Provide the [x, y] coordinate of the cell's center where the given text is located.  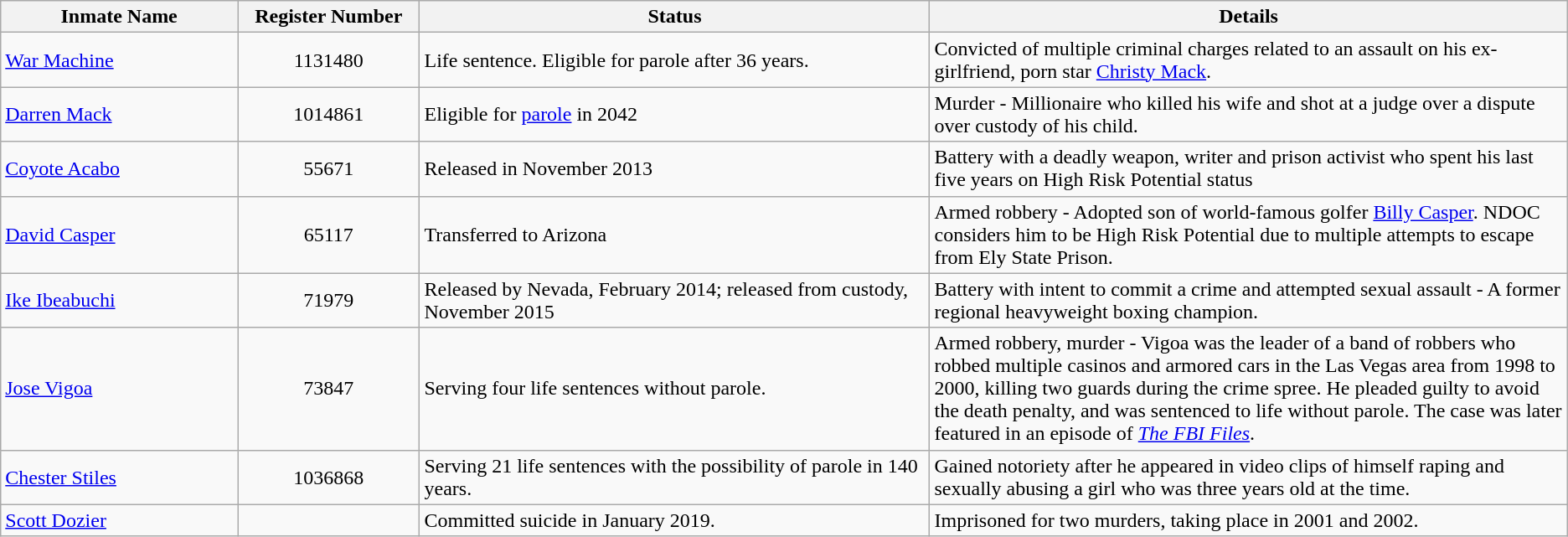
Committed suicide in January 2019. [675, 520]
Status [675, 17]
55671 [328, 169]
Inmate Name [119, 17]
Transferred to Arizona [675, 235]
1014861 [328, 114]
Details [1248, 17]
Scott Dozier [119, 520]
Murder - Millionaire who killed his wife and shot at a judge over a dispute over custody of his child. [1248, 114]
73847 [328, 389]
Battery with intent to commit a crime and attempted sexual assault - A former regional heavyweight boxing champion. [1248, 300]
Coyote Acabo [119, 169]
Life sentence. Eligible for parole after 36 years. [675, 60]
Released in November 2013 [675, 169]
1036868 [328, 478]
1131480 [328, 60]
Convicted of multiple criminal charges related to an assault on his ex-girlfriend, porn star Christy Mack. [1248, 60]
Serving four life sentences without parole. [675, 389]
65117 [328, 235]
Battery with a deadly weapon, writer and prison activist who spent his last five years on High Risk Potential status [1248, 169]
Gained notoriety after he appeared in video clips of himself raping and sexually abusing a girl who was three years old at the time. [1248, 478]
71979 [328, 300]
Imprisoned for two murders, taking place in 2001 and 2002. [1248, 520]
Darren Mack [119, 114]
Ike Ibeabuchi [119, 300]
Jose Vigoa [119, 389]
Released by Nevada, February 2014; released from custody, November 2015 [675, 300]
David Casper [119, 235]
War Machine [119, 60]
Eligible for parole in 2042 [675, 114]
Register Number [328, 17]
Chester Stiles [119, 478]
Serving 21 life sentences with the possibility of parole in 140 years. [675, 478]
